Capture the cell that displays the provided text and extract its [X, Y] central coordinate. 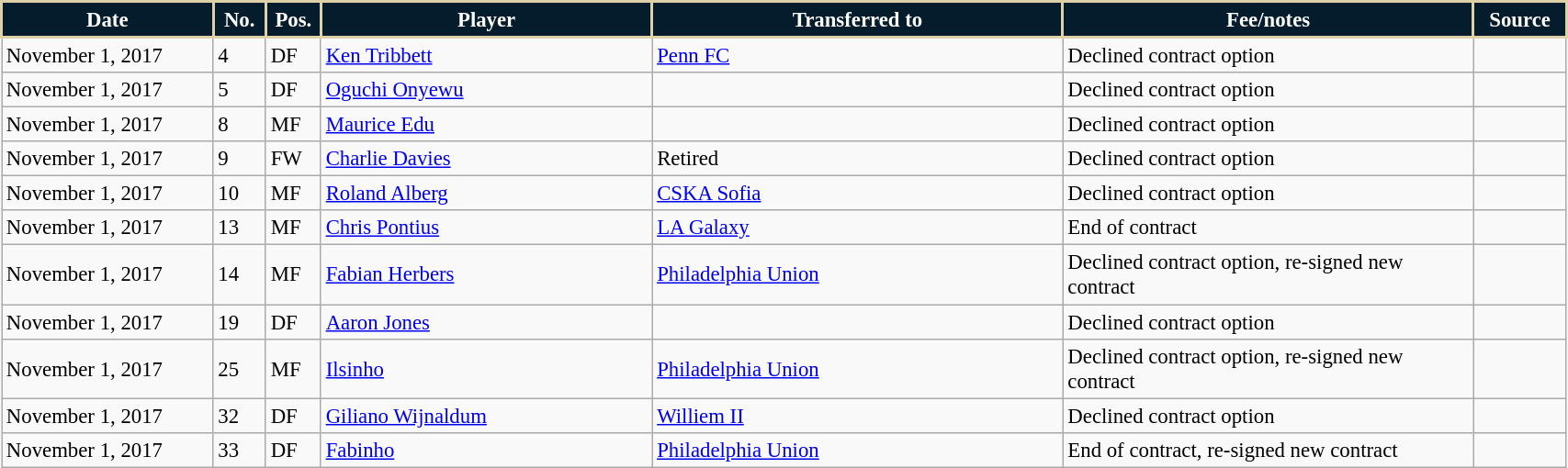
32 [239, 416]
Ken Tribbett [487, 55]
Player [487, 20]
Retired [858, 159]
Charlie Davies [487, 159]
9 [239, 159]
Roland Alberg [487, 194]
Pos. [293, 20]
33 [239, 450]
14 [239, 275]
Transferred to [858, 20]
Fee/notes [1268, 20]
End of contract [1268, 228]
Penn FC [858, 55]
Ilsinho [487, 369]
Fabian Herbers [487, 275]
19 [239, 322]
25 [239, 369]
Source [1519, 20]
10 [239, 194]
Aaron Jones [487, 322]
5 [239, 90]
End of contract, re-signed new contract [1268, 450]
Williem II [858, 416]
Fabinho [487, 450]
13 [239, 228]
LA Galaxy [858, 228]
CSKA Sofia [858, 194]
Chris Pontius [487, 228]
4 [239, 55]
Oguchi Onyewu [487, 90]
Maurice Edu [487, 125]
8 [239, 125]
FW [293, 159]
No. [239, 20]
Date [108, 20]
Giliano Wijnaldum [487, 416]
